Search for the cell housing the specified text and yield its (x, y) center coordinate. 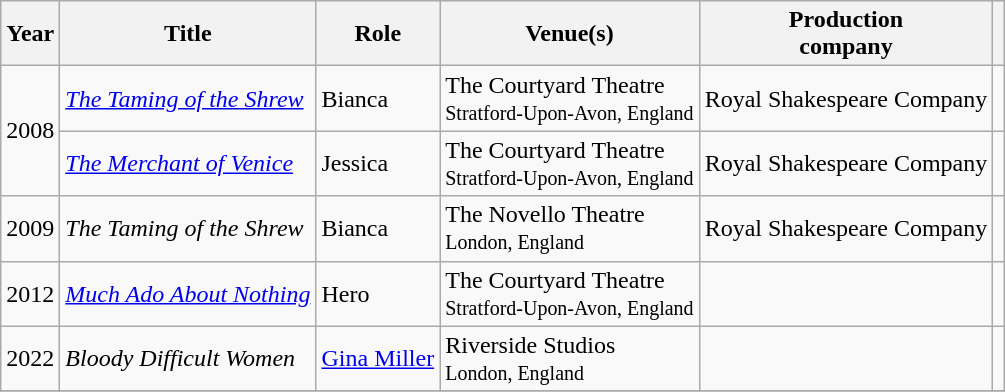
The Merchant of Venice (188, 164)
The Novello Theatre London, England (570, 228)
Bloody Difficult Women (188, 358)
Title (188, 34)
2008 (30, 131)
2009 (30, 228)
2012 (30, 294)
Jessica (378, 164)
Year (30, 34)
Hero (378, 294)
Riverside Studios London, England (570, 358)
Gina Miller (378, 358)
Venue(s) (570, 34)
2022 (30, 358)
Much Ado About Nothing (188, 294)
Role (378, 34)
Production company (846, 34)
